Identify which cell holds the provided text, then report its (x, y) central coordinate. 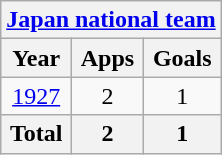
Total (36, 134)
1927 (36, 96)
Japan national team (111, 20)
Goals (182, 58)
Year (36, 58)
Apps (108, 58)
